Detect which cell encompasses the target text, then output its [x, y] center coordinate. 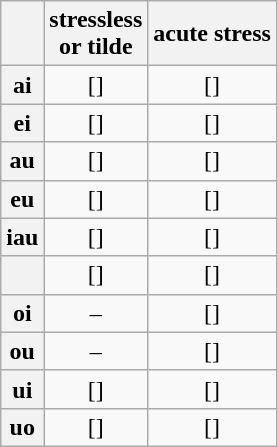
stresslessor tilde [96, 34]
uo [22, 427]
ei [22, 123]
acute stress [212, 34]
oi [22, 313]
ui [22, 389]
iau [22, 237]
ou [22, 351]
eu [22, 199]
au [22, 161]
ai [22, 85]
